Find where the given text appears and provide that cell's center as (x, y) coordinate. 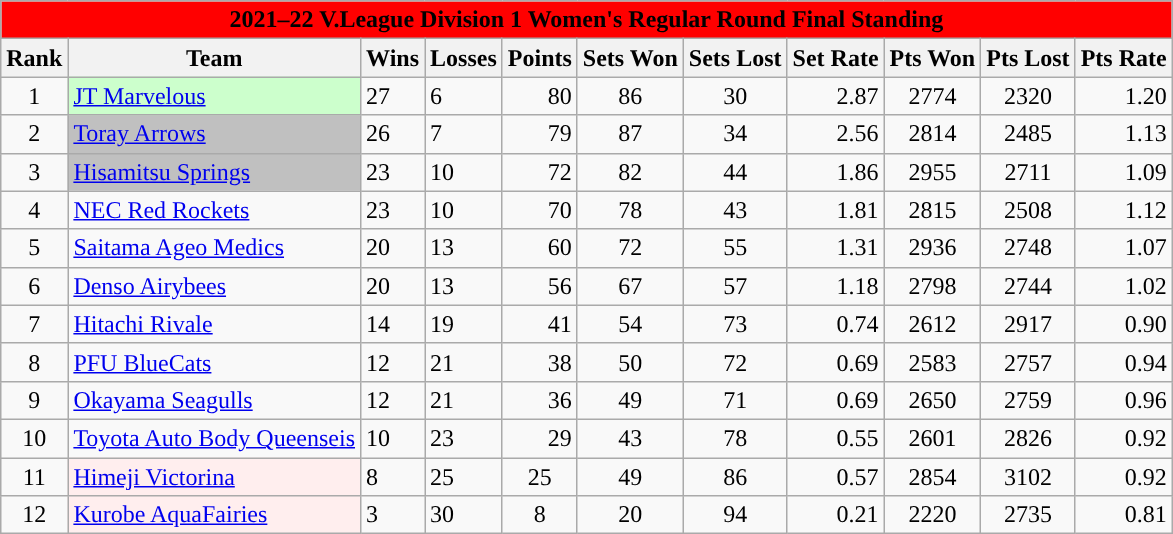
2650 (932, 400)
Rank (34, 58)
Pts Lost (1028, 58)
Himeji Victorina (214, 477)
56 (540, 286)
0.94 (1124, 362)
36 (540, 400)
2 (34, 134)
4 (34, 210)
2826 (1028, 438)
44 (735, 172)
2.87 (836, 96)
5 (34, 248)
2917 (1028, 324)
1.02 (1124, 286)
2936 (932, 248)
Toray Arrows (214, 134)
2735 (1028, 515)
Set Rate (836, 58)
Wins (393, 58)
2320 (1028, 96)
1.31 (836, 248)
0.74 (836, 324)
2711 (1028, 172)
PFU BlueCats (214, 362)
82 (630, 172)
2759 (1028, 400)
2814 (932, 134)
0.81 (1124, 515)
87 (630, 134)
JT Marvelous (214, 96)
2583 (932, 362)
Saitama Ageo Medics (214, 248)
38 (540, 362)
2798 (932, 286)
71 (735, 400)
2220 (932, 515)
2815 (932, 210)
Sets Lost (735, 58)
1.09 (1124, 172)
1 (34, 96)
2021–22 V.League Division 1 Women's Regular Round Final Standing (586, 20)
1.81 (836, 210)
27 (393, 96)
Kurobe AquaFairies (214, 515)
0.21 (836, 515)
0.96 (1124, 400)
55 (735, 248)
29 (540, 438)
73 (735, 324)
2508 (1028, 210)
50 (630, 362)
67 (630, 286)
57 (735, 286)
2744 (1028, 286)
1.86 (836, 172)
2748 (1028, 248)
Sets Won (630, 58)
79 (540, 134)
1.13 (1124, 134)
Hitachi Rivale (214, 324)
Points (540, 58)
2601 (932, 438)
80 (540, 96)
41 (540, 324)
70 (540, 210)
Pts Won (932, 58)
1.18 (836, 286)
Team (214, 58)
1.07 (1124, 248)
60 (540, 248)
19 (464, 324)
26 (393, 134)
NEC Red Rockets (214, 210)
2774 (932, 96)
Denso Airybees (214, 286)
0.90 (1124, 324)
Toyota Auto Body Queenseis (214, 438)
2955 (932, 172)
54 (630, 324)
2485 (1028, 134)
0.57 (836, 477)
2757 (1028, 362)
Hisamitsu Springs (214, 172)
Losses (464, 58)
2612 (932, 324)
9 (34, 400)
2854 (932, 477)
Okayama Seagulls (214, 400)
94 (735, 515)
34 (735, 134)
0.55 (836, 438)
Pts Rate (1124, 58)
11 (34, 477)
14 (393, 324)
1.20 (1124, 96)
1.12 (1124, 210)
3102 (1028, 477)
2.56 (836, 134)
